Identify which cell holds the provided text, then report its [x, y] central coordinate. 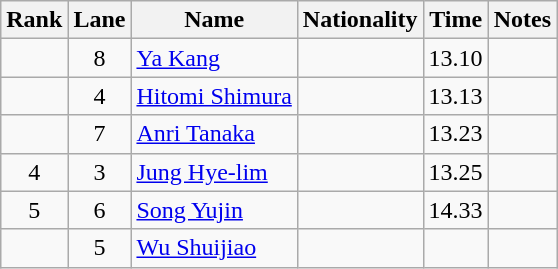
Anri Tanaka [214, 134]
Time [456, 20]
8 [100, 58]
14.33 [456, 210]
Notes [522, 20]
Hitomi Shimura [214, 96]
13.13 [456, 96]
13.23 [456, 134]
13.10 [456, 58]
Song Yujin [214, 210]
7 [100, 134]
Name [214, 20]
6 [100, 210]
Ya Kang [214, 58]
Jung Hye-lim [214, 172]
Lane [100, 20]
Nationality [360, 20]
3 [100, 172]
13.25 [456, 172]
Rank [34, 20]
Wu Shuijiao [214, 248]
